Search for the cell housing the specified text and yield its (X, Y) center coordinate. 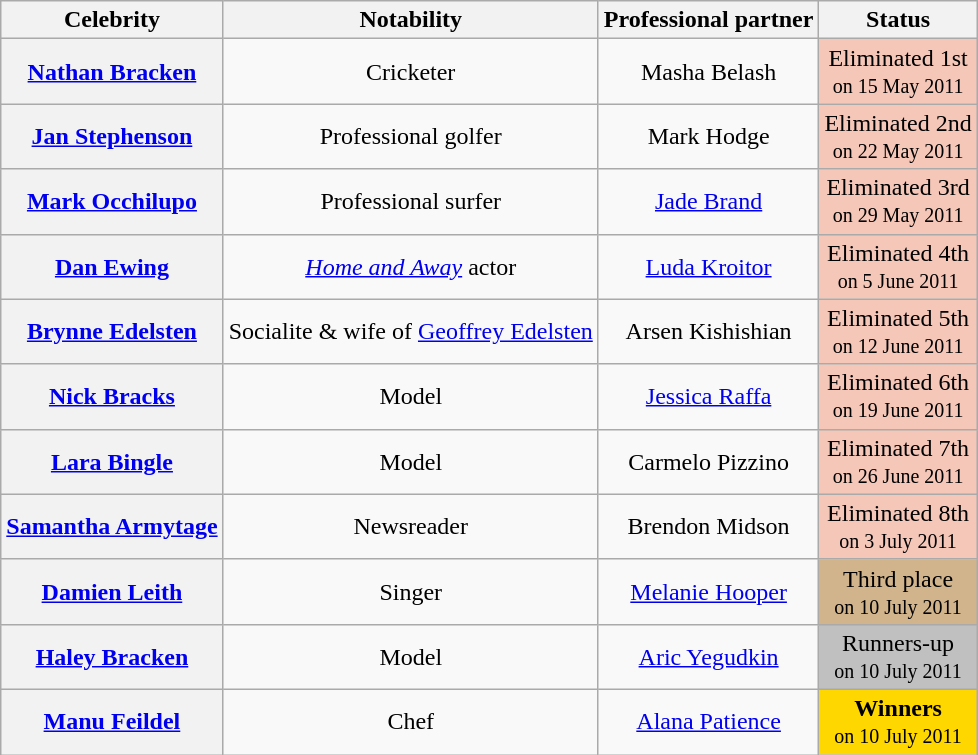
Notability (410, 20)
Eliminated 1ston 15 May 2011 (898, 72)
Jade Brand (708, 202)
Eliminated 4thon 5 June 2011 (898, 266)
Eliminated 3rdon 29 May 2011 (898, 202)
Chef (410, 722)
Eliminated 6thon 19 June 2011 (898, 396)
Brynne Edelsten (112, 332)
Third placeon 10 July 2011 (898, 592)
Status (898, 20)
Carmelo Pizzino (708, 462)
Newsreader (410, 526)
Eliminated 2ndon 22 May 2011 (898, 136)
Socialite & wife of Geoffrey Edelsten (410, 332)
Damien Leith (112, 592)
Eliminated 8thon 3 July 2011 (898, 526)
Alana Patience (708, 722)
Luda Kroitor (708, 266)
Melanie Hooper (708, 592)
Masha Belash (708, 72)
Aric Yegudkin (708, 656)
Winnerson 10 July 2011 (898, 722)
Home and Away actor (410, 266)
Haley Bracken (112, 656)
Professional partner (708, 20)
Mark Hodge (708, 136)
Nathan Bracken (112, 72)
Samantha Armytage (112, 526)
Professional surfer (410, 202)
Professional golfer (410, 136)
Cricketer (410, 72)
Jan Stephenson (112, 136)
Lara Bingle (112, 462)
Singer (410, 592)
Eliminated 5thon 12 June 2011 (898, 332)
Runners-upon 10 July 2011 (898, 656)
Jessica Raffa (708, 396)
Celebrity (112, 20)
Nick Bracks (112, 396)
Manu Feildel (112, 722)
Eliminated 7thon 26 June 2011 (898, 462)
Mark Occhilupo (112, 202)
Dan Ewing (112, 266)
Arsen Kishishian (708, 332)
Brendon Midson (708, 526)
